Pinpoint the cell where the given text exists, returning its (X, Y) midpoint coordinate. 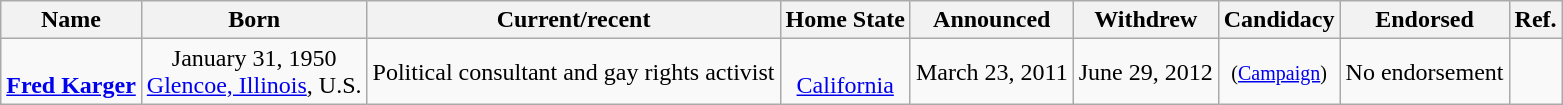
No endorsement (1424, 72)
Ref. (1536, 20)
Withdrew (1146, 20)
June 29, 2012 (1146, 72)
Born (254, 20)
Name (72, 20)
Current/recent (574, 20)
(Campaign) (1279, 72)
Fred Karger (72, 72)
January 31, 1950Glencoe, Illinois, U.S. (254, 72)
Home State (845, 20)
Candidacy (1279, 20)
Political consultant and gay rights activist (574, 72)
Endorsed (1424, 20)
March 23, 2011 (992, 72)
California (845, 72)
Announced (992, 20)
